Return (x, y) of the center of cell containing provided text 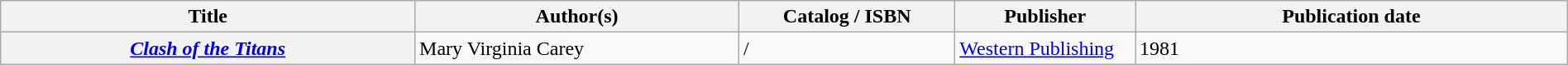
1981 (1351, 48)
Publisher (1045, 17)
Author(s) (577, 17)
/ (847, 48)
Publication date (1351, 17)
Title (208, 17)
Mary Virginia Carey (577, 48)
Catalog / ISBN (847, 17)
Western Publishing (1045, 48)
Clash of the Titans (208, 48)
